From the cell containing the given text, extract its center point as (x, y) coordinate. 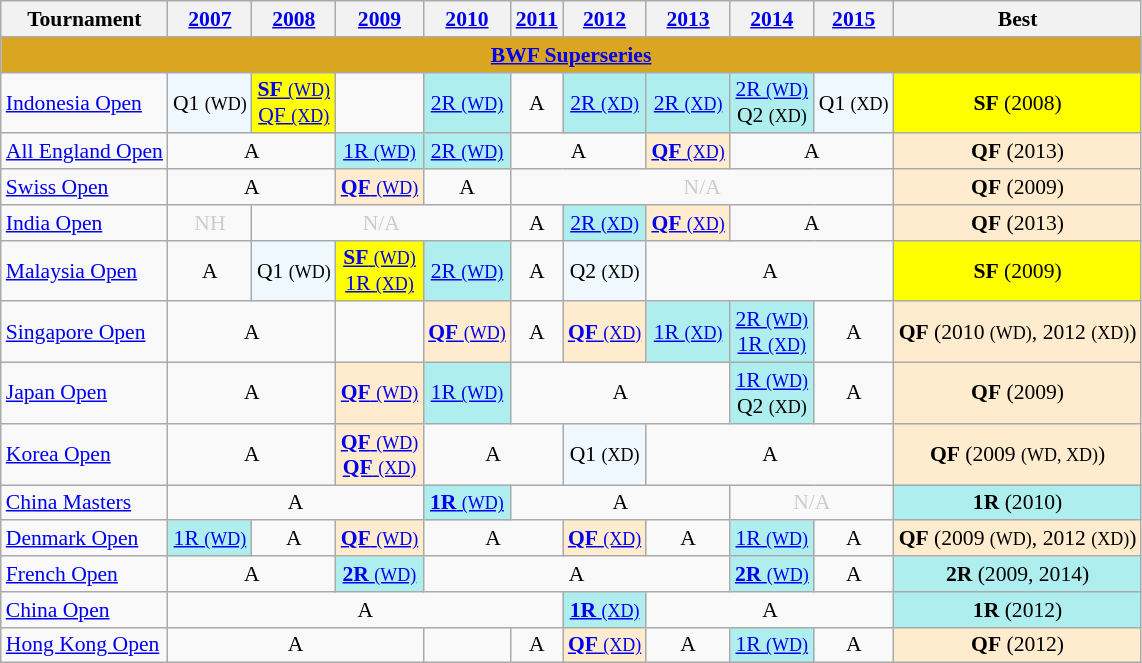
2007 (210, 19)
1R (2010) (1018, 503)
Hong Kong Open (84, 645)
BWF Superseries (572, 55)
2R (WD)1R (XD) (772, 332)
SF (WD)1R (XD) (380, 270)
NH (210, 223)
2012 (605, 19)
Singapore Open (84, 332)
2008 (294, 19)
2R (WD)Q2 (XD) (772, 102)
1R (WD)Q2 (XD) (772, 394)
2010 (466, 19)
China Open (84, 610)
QF (WD)QF (XD) (380, 454)
SF (2008) (1018, 102)
QF (2010 (WD), 2012 (XD)) (1018, 332)
India Open (84, 223)
2014 (772, 19)
2015 (854, 19)
2009 (380, 19)
QF (2009 (WD), 2012 (XD)) (1018, 539)
All England Open (84, 152)
Japan Open (84, 394)
Q2 (XD) (605, 270)
2013 (688, 19)
Malaysia Open (84, 270)
Korea Open (84, 454)
QF (2012) (1018, 645)
QF (2009 (WD, XD)) (1018, 454)
French Open (84, 574)
SF (WD)QF (XD) (294, 102)
China Masters (84, 503)
1R (2012) (1018, 610)
Indonesia Open (84, 102)
2R (2009, 2014) (1018, 574)
Best (1018, 19)
Tournament (84, 19)
SF (2009) (1018, 270)
Denmark Open (84, 539)
2011 (537, 19)
Swiss Open (84, 187)
